From the cell containing the given text, extract its center point as (x, y) coordinate. 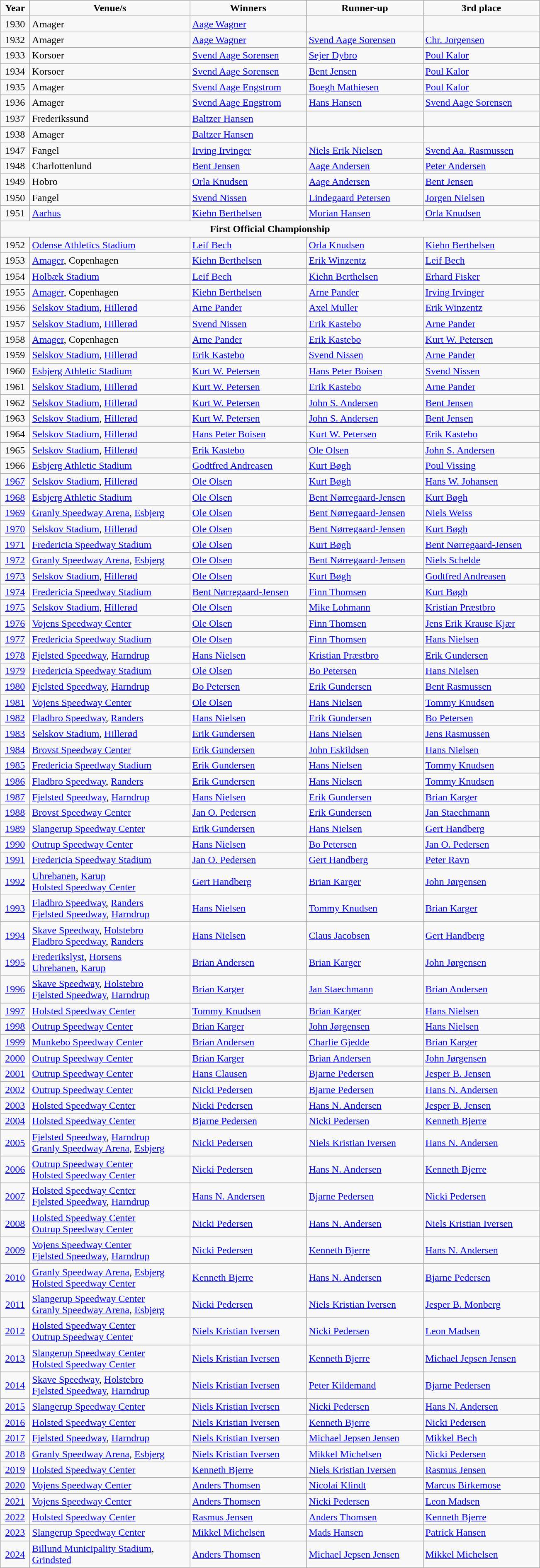
2012 (15, 1331)
Morian Hansen (365, 213)
1989 (15, 829)
Mikkel Bech (481, 1438)
Winners (248, 8)
Holbæk Stadium (110, 276)
Claus Jacobsen (365, 935)
Erhard Fisker (481, 276)
2020 (15, 1486)
Skave Speedway, HolstebroFladbro Speedway, Randers (110, 935)
1973 (15, 576)
1937 (15, 119)
2000 (15, 1058)
2003 (15, 1105)
1967 (15, 482)
2010 (15, 1277)
2013 (15, 1358)
Fjelsted Speedway, HarndrupGranly Speedway Arena, Esbjerg (110, 1142)
Marcus Birkemose (481, 1486)
Slangerup Speedway CenterGranly Speedway Arena, Esbjerg (110, 1304)
Vojens Speedway CenterFjelsted Speedway, Harndrup (110, 1250)
Jesper B. Monberg (481, 1304)
Axel Muller (365, 308)
1948 (15, 166)
2021 (15, 1501)
Charlie Gjedde (365, 1042)
Peter Ravn (481, 860)
2009 (15, 1250)
Niels Weiss (481, 513)
1965 (15, 450)
1966 (15, 466)
1997 (15, 1011)
1974 (15, 592)
2002 (15, 1090)
1935 (15, 87)
Poul Vissing (481, 466)
Charlottenlund (110, 166)
2023 (15, 1533)
Year (15, 8)
John Eskildsen (365, 750)
1972 (15, 560)
Runner-up (365, 8)
1954 (15, 276)
Jens Rasmussen (481, 734)
1947 (15, 150)
Boegh Mathiesen (365, 87)
1998 (15, 1027)
1970 (15, 529)
2024 (15, 1554)
2014 (15, 1385)
1971 (15, 545)
Munkebo Speedway Center (110, 1042)
1982 (15, 718)
2005 (15, 1142)
3rd place (481, 8)
1958 (15, 339)
1991 (15, 860)
1936 (15, 103)
Mads Hansen (365, 1533)
1950 (15, 198)
Hans Hansen (365, 103)
Granly Speedway Arena, EsbjergHolsted Speedway Center (110, 1277)
Fladbro Speedway, RandersFjelsted Speedway, Harndrup (110, 909)
1955 (15, 292)
1963 (15, 418)
Patrick Hansen (481, 1533)
Billund Municipality Stadium, Grindsted (110, 1554)
Holsted Speedway CenterFjelsted Speedway, Harndrup (110, 1196)
2011 (15, 1304)
Outrup Speedway CenterHolsted Speedway Center (110, 1170)
1962 (15, 402)
1983 (15, 734)
2008 (15, 1224)
2007 (15, 1196)
1930 (15, 24)
1984 (15, 750)
1959 (15, 355)
Venue/s (110, 8)
Mike Lohmann (365, 608)
1990 (15, 844)
Aarhus (110, 213)
First Official Championship (270, 229)
1987 (15, 797)
1951 (15, 213)
1994 (15, 935)
Slangerup Speedway CenterHolsted Speedway Center (110, 1358)
1938 (15, 134)
1964 (15, 434)
1980 (15, 686)
Peter Kildemand (365, 1385)
2017 (15, 1438)
1985 (15, 766)
Uhrebanen, KarupHolsted Speedway Center (110, 881)
2006 (15, 1170)
1953 (15, 261)
1961 (15, 387)
1969 (15, 513)
1956 (15, 308)
1975 (15, 608)
1981 (15, 703)
Niels Erik Nielsen (365, 150)
1996 (15, 989)
1952 (15, 245)
1968 (15, 497)
Frederikslyst, HorsensUhrebanen, Karup (110, 962)
2022 (15, 1517)
1977 (15, 639)
1992 (15, 881)
Nicolai Klindt (365, 1486)
2016 (15, 1423)
1949 (15, 182)
2019 (15, 1470)
Chr. Jorgensen (481, 40)
Bent Rasmussen (481, 686)
1986 (15, 781)
1979 (15, 671)
1995 (15, 962)
2015 (15, 1407)
2001 (15, 1074)
1957 (15, 324)
1934 (15, 71)
1933 (15, 56)
2018 (15, 1454)
Hans Clausen (248, 1074)
Jens Erik Krause Kjær (481, 623)
1999 (15, 1042)
1960 (15, 371)
Jorgen Nielsen (481, 198)
Lindegaard Petersen (365, 198)
1993 (15, 909)
1976 (15, 623)
1932 (15, 40)
Peter Andersen (481, 166)
1988 (15, 813)
2004 (15, 1121)
Odense Athletics Stadium (110, 245)
Niels Schelde (481, 560)
Frederikssund (110, 119)
Hobro (110, 182)
1978 (15, 655)
Svend Aa. Rasmussen (481, 150)
Sejer Dybro (365, 56)
Hans W. Johansen (481, 482)
